For the text-containing cell, return its midpoint in [x, y] coordinate format. 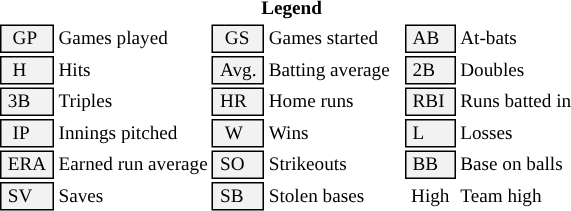
RBI [430, 102]
SO [238, 164]
Games played [133, 38]
HR [238, 102]
Saves [133, 196]
Home runs [334, 102]
SV [27, 196]
2B [430, 70]
BB [430, 164]
Games started [334, 38]
High [430, 196]
3B [27, 102]
Earned run average [133, 164]
Batting average [334, 70]
Stolen bases [334, 196]
GS [238, 38]
Strikeouts [334, 164]
IP [27, 133]
AB [430, 38]
W [238, 133]
SB [238, 196]
L [430, 133]
Innings pitched [133, 133]
Hits [133, 70]
ERA [27, 164]
GP [27, 38]
Triples [133, 102]
H [27, 70]
Avg. [238, 70]
Wins [334, 133]
